Capture the cell that displays the provided text and extract its (x, y) central coordinate. 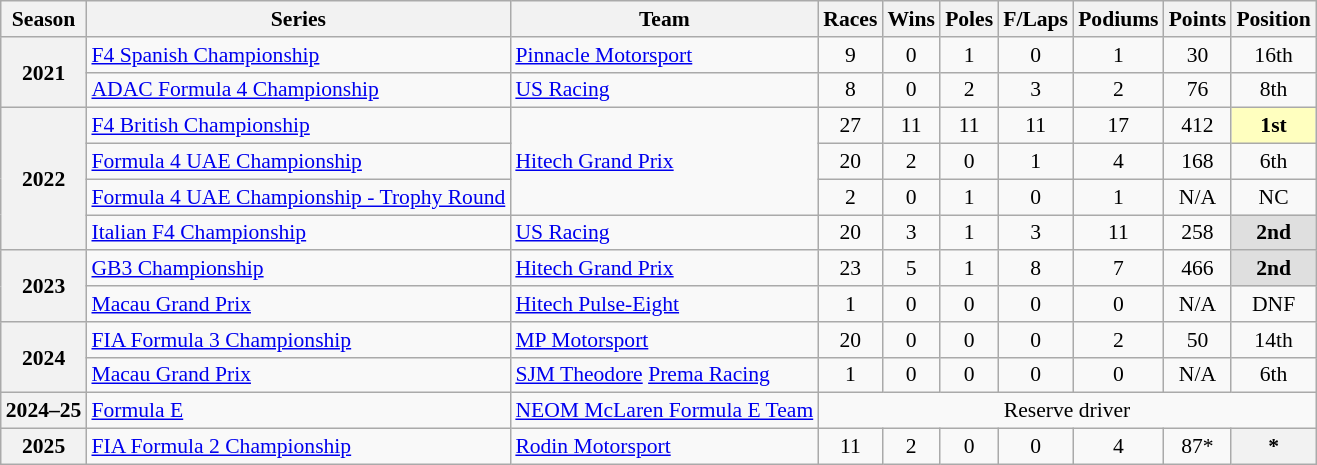
Hitech Pulse-Eight (664, 304)
2025 (44, 447)
1st (1273, 126)
Reserve driver (1067, 411)
GB3 Championship (298, 269)
Position (1273, 19)
16th (1273, 55)
14th (1273, 340)
Pinnacle Motorsport (664, 55)
Podiums (1118, 19)
7 (1118, 269)
Formula 4 UAE Championship (298, 162)
FIA Formula 3 Championship (298, 340)
76 (1198, 90)
Team (664, 19)
FIA Formula 2 Championship (298, 447)
Points (1198, 19)
Wins (911, 19)
F4 British Championship (298, 126)
NEOM McLaren Formula E Team (664, 411)
F4 Spanish Championship (298, 55)
SJM Theodore Prema Racing (664, 375)
17 (1118, 126)
2023 (44, 286)
258 (1198, 233)
50 (1198, 340)
412 (1198, 126)
9 (850, 55)
NC (1273, 197)
168 (1198, 162)
23 (850, 269)
5 (911, 269)
Season (44, 19)
F/Laps (1036, 19)
Formula E (298, 411)
2021 (44, 72)
DNF (1273, 304)
8th (1273, 90)
2024–25 (44, 411)
Rodin Motorsport (664, 447)
27 (850, 126)
Races (850, 19)
Italian F4 Championship (298, 233)
87* (1198, 447)
2024 (44, 358)
MP Motorsport (664, 340)
466 (1198, 269)
ADAC Formula 4 Championship (298, 90)
2022 (44, 179)
Formula 4 UAE Championship - Trophy Round (298, 197)
30 (1198, 55)
* (1273, 447)
Series (298, 19)
Poles (969, 19)
